From the cell containing the given text, extract its center point as (X, Y) coordinate. 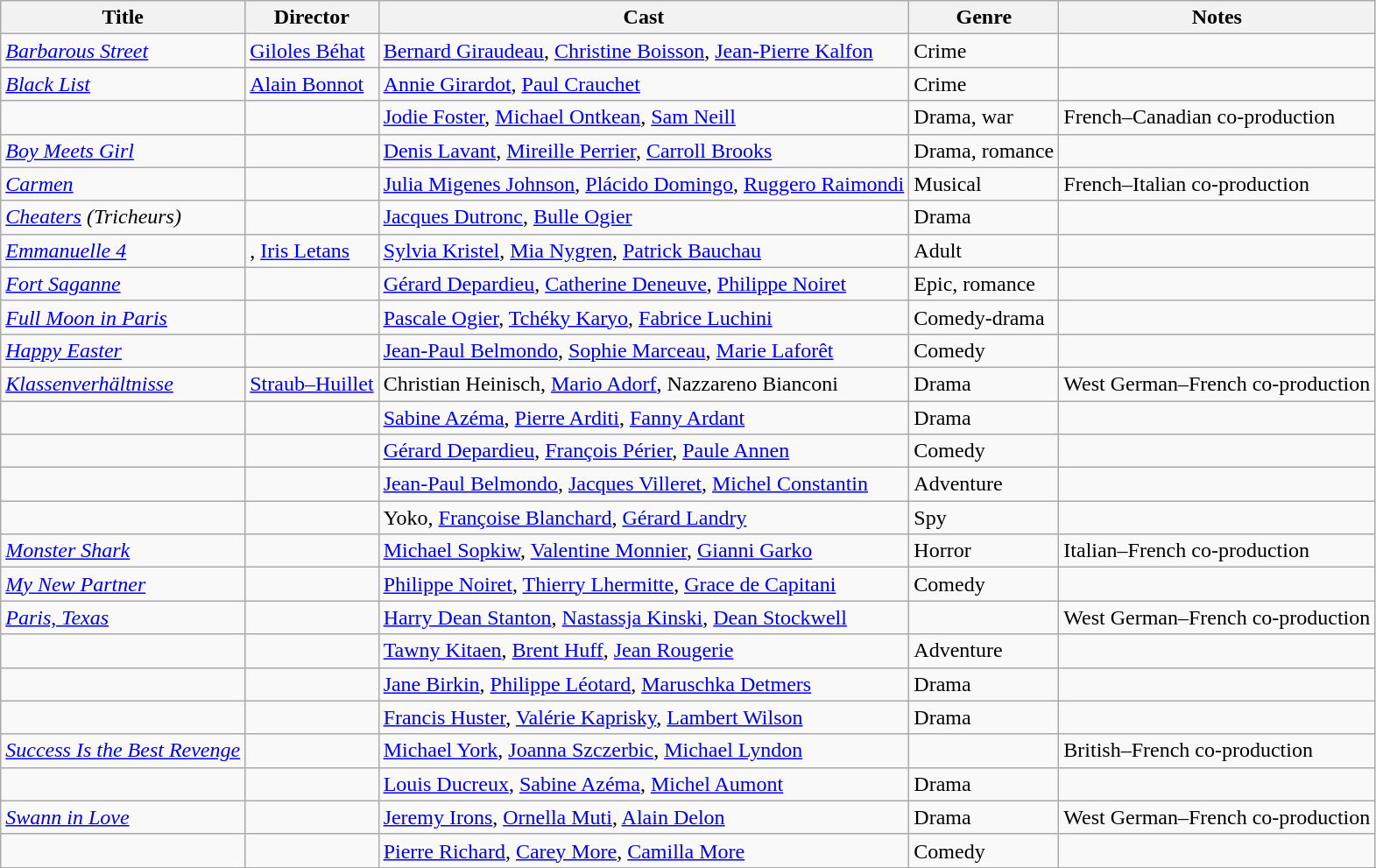
Francis Huster, Valérie Kaprisky, Lambert Wilson (644, 717)
Jodie Foster, Michael Ontkean, Sam Neill (644, 117)
Carmen (123, 184)
Gérard Depardieu, François Périer, Paule Annen (644, 451)
Black List (123, 84)
Julia Migenes Johnson, Plácido Domingo, Ruggero Raimondi (644, 184)
Giloles Béhat (312, 51)
Bernard Giraudeau, Christine Boisson, Jean-Pierre Kalfon (644, 51)
Emmanuelle 4 (123, 251)
Cheaters (Tricheurs) (123, 217)
Jeremy Irons, Ornella Muti, Alain Delon (644, 817)
Cast (644, 18)
Michael Sopkiw, Valentine Monnier, Gianni Garko (644, 551)
British–French co-production (1217, 751)
Title (123, 18)
Pascale Ogier, Tchéky Karyo, Fabrice Luchini (644, 317)
Fort Saganne (123, 284)
Pierre Richard, Carey More, Camilla More (644, 850)
Klassenverhältnisse (123, 384)
Annie Girardot, Paul Crauchet (644, 84)
Happy Easter (123, 350)
Horror (984, 551)
French–Italian co-production (1217, 184)
Swann in Love (123, 817)
Tawny Kitaen, Brent Huff, Jean Rougerie (644, 651)
Jacques Dutronc, Bulle Ogier (644, 217)
Jean-Paul Belmondo, Sophie Marceau, Marie Laforêt (644, 350)
My New Partner (123, 584)
Jane Birkin, Philippe Léotard, Maruschka Detmers (644, 684)
Drama, romance (984, 151)
Success Is the Best Revenge (123, 751)
Paris, Texas (123, 617)
Gérard Depardieu, Catherine Deneuve, Philippe Noiret (644, 284)
, Iris Letans (312, 251)
Barbarous Street (123, 51)
Harry Dean Stanton, Nastassja Kinski, Dean Stockwell (644, 617)
Philippe Noiret, Thierry Lhermitte, Grace de Capitani (644, 584)
Louis Ducreux, Sabine Azéma, Michel Aumont (644, 784)
Full Moon in Paris (123, 317)
Sylvia Kristel, Mia Nygren, Patrick Bauchau (644, 251)
Straub–Huillet (312, 384)
Musical (984, 184)
Epic, romance (984, 284)
Comedy-drama (984, 317)
Christian Heinisch, Mario Adorf, Nazzareno Bianconi (644, 384)
Notes (1217, 18)
Spy (984, 518)
Yoko, Françoise Blanchard, Gérard Landry (644, 518)
Michael York, Joanna Szczerbic, Michael Lyndon (644, 751)
Sabine Azéma, Pierre Arditi, Fanny Ardant (644, 418)
Director (312, 18)
Genre (984, 18)
Italian–French co-production (1217, 551)
Adult (984, 251)
Monster Shark (123, 551)
French–Canadian co-production (1217, 117)
Denis Lavant, Mireille Perrier, Carroll Brooks (644, 151)
Boy Meets Girl (123, 151)
Drama, war (984, 117)
Jean-Paul Belmondo, Jacques Villeret, Michel Constantin (644, 484)
Alain Bonnot (312, 84)
